From the cell containing the given text, extract its center point as (x, y) coordinate. 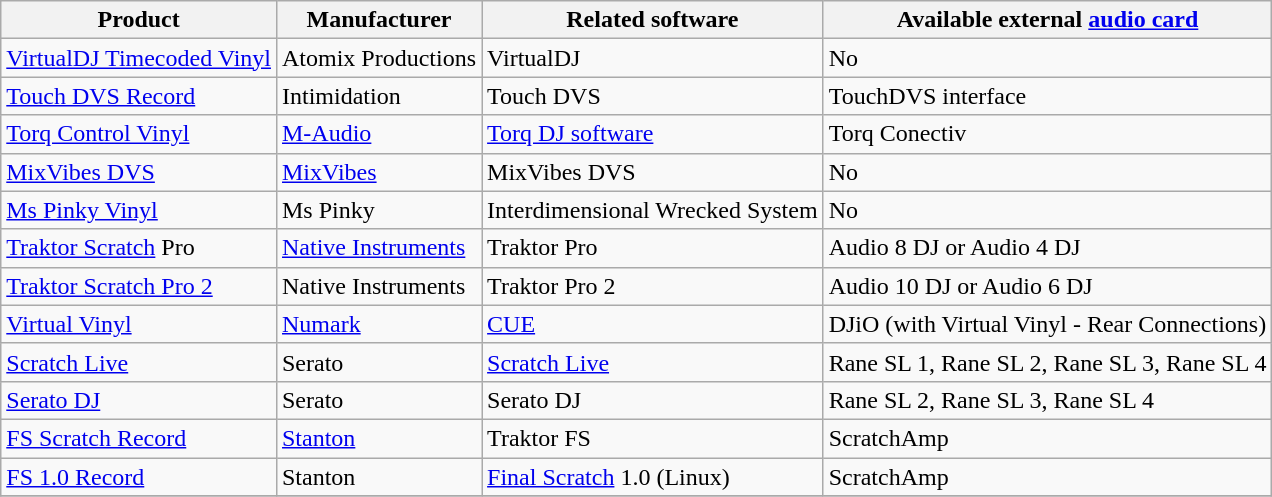
Intimidation (378, 96)
Audio 10 DJ or Audio 6 DJ (1048, 286)
Torq DJ software (653, 134)
Traktor Pro 2 (653, 286)
Traktor Pro (653, 248)
Touch DVS (653, 96)
Ms Pinky (378, 210)
CUE (653, 324)
MixVibes (378, 172)
Product (139, 20)
M-Audio (378, 134)
Torq Conectiv (1048, 134)
Final Scratch 1.0 (Linux) (653, 477)
Numark (378, 324)
Available external audio card (1048, 20)
Traktor FS (653, 438)
Touch DVS Record (139, 96)
Rane SL 1, Rane SL 2, Rane SL 3, Rane SL 4 (1048, 362)
Rane SL 2, Rane SL 3, Rane SL 4 (1048, 400)
VirtualDJ Timecoded Vinyl (139, 58)
Interdimensional Wrecked System (653, 210)
Ms Pinky Vinyl (139, 210)
DJiO (with Virtual Vinyl - Rear Connections) (1048, 324)
Manufacturer (378, 20)
Torq Control Vinyl (139, 134)
Atomix Productions (378, 58)
Traktor Scratch Pro 2 (139, 286)
TouchDVS interface (1048, 96)
Audio 8 DJ or Audio 4 DJ (1048, 248)
FS 1.0 Record (139, 477)
FS Scratch Record (139, 438)
Related software (653, 20)
VirtualDJ (653, 58)
Traktor Scratch Pro (139, 248)
Virtual Vinyl (139, 324)
